For the text-containing cell, return its midpoint in (x, y) coordinate format. 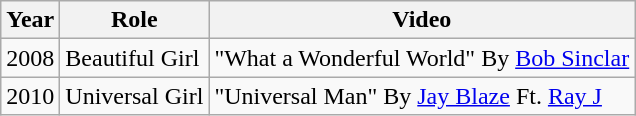
"Universal Man" By Jay Blaze Ft. Ray J (422, 96)
Year (30, 20)
Beautiful Girl (134, 58)
2008 (30, 58)
Universal Girl (134, 96)
2010 (30, 96)
Role (134, 20)
"What a Wonderful World" By Bob Sinclar (422, 58)
Video (422, 20)
